Pinpoint the cell where the given text exists, returning its (X, Y) midpoint coordinate. 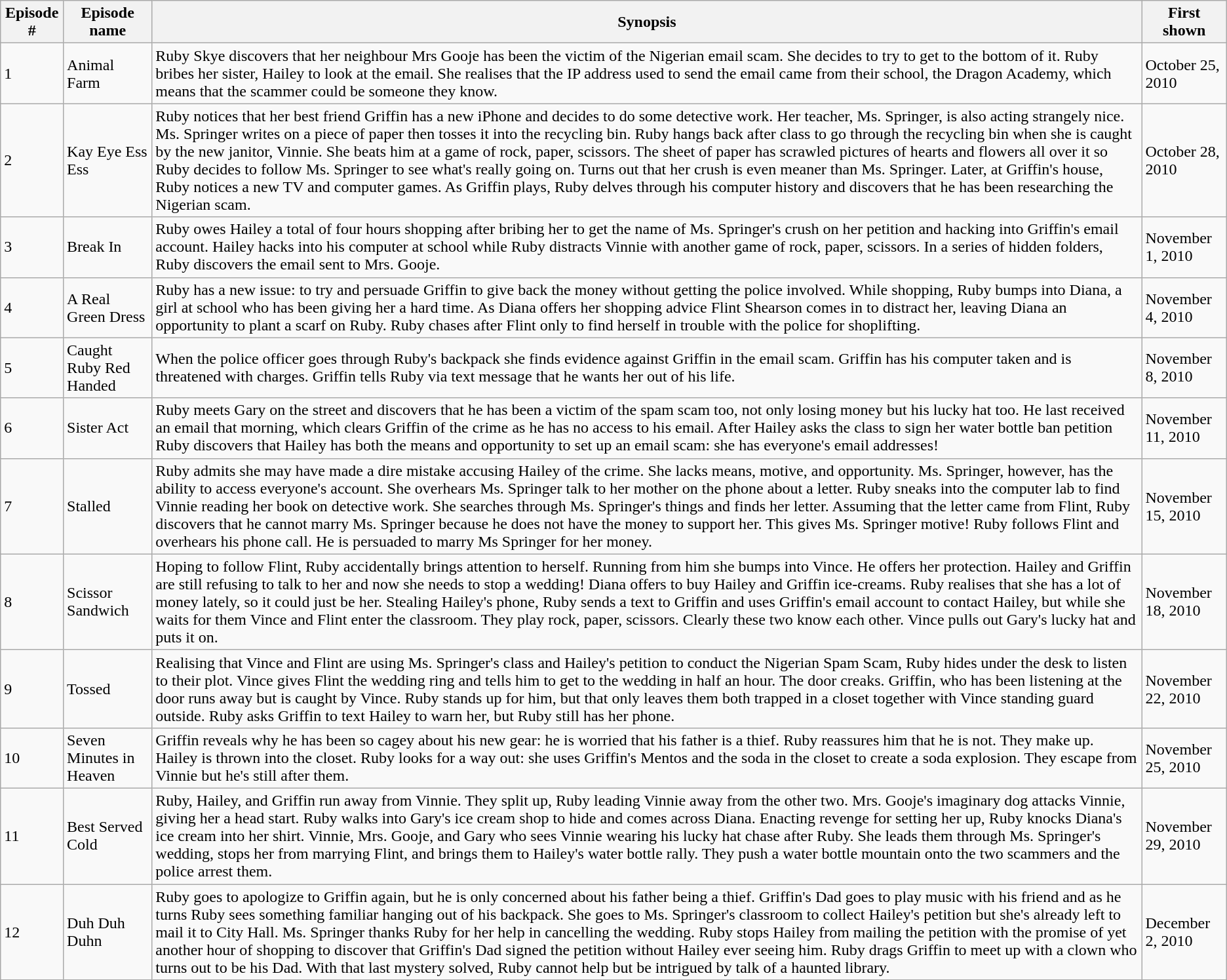
10 (32, 758)
12 (32, 931)
Animal Farm (107, 73)
2 (32, 160)
November 11, 2010 (1184, 428)
Episode name (107, 22)
December 2, 2010 (1184, 931)
Seven Minutes in Heaven (107, 758)
November 15, 2010 (1184, 506)
11 (32, 836)
October 25, 2010 (1184, 73)
Scissor Sandwich (107, 602)
Tossed (107, 688)
1 (32, 73)
Kay Eye Ess Ess (107, 160)
November 18, 2010 (1184, 602)
November 4, 2010 (1184, 307)
8 (32, 602)
Sister Act (107, 428)
7 (32, 506)
5 (32, 368)
October 28, 2010 (1184, 160)
A Real Green Dress (107, 307)
November 25, 2010 (1184, 758)
Episode # (32, 22)
Stalled (107, 506)
First shown (1184, 22)
3 (32, 247)
Synopsis (647, 22)
Duh Duh Duhn (107, 931)
Caught Ruby Red Handed (107, 368)
November 8, 2010 (1184, 368)
Break In (107, 247)
November 29, 2010 (1184, 836)
November 1, 2010 (1184, 247)
Best Served Cold (107, 836)
6 (32, 428)
November 22, 2010 (1184, 688)
4 (32, 307)
9 (32, 688)
